Determine the [x, y] coordinate at the center of the cell enclosing the given text.  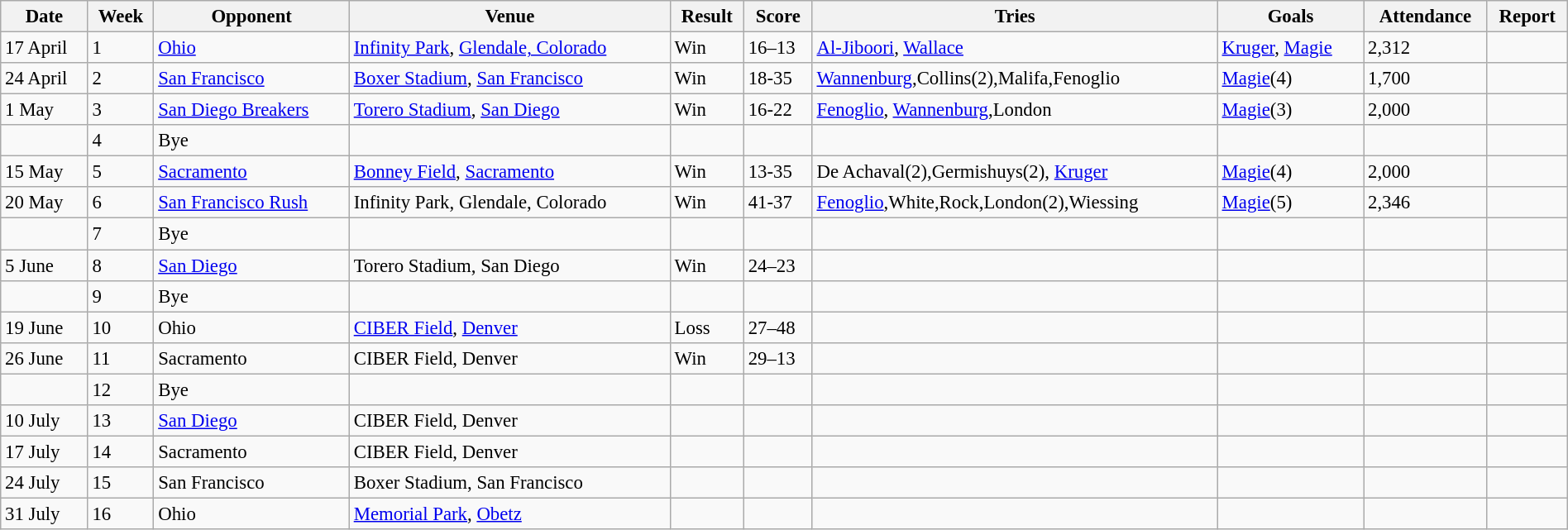
3 [121, 110]
Goals [1290, 17]
15 [121, 483]
6 [121, 203]
24–23 [777, 265]
13 [121, 421]
16–13 [777, 48]
2,346 [1426, 203]
Attendance [1426, 17]
12 [121, 389]
Al-Jiboori, Wallace [1015, 48]
27–48 [777, 327]
15 May [45, 172]
Memorial Park, Obetz [509, 513]
29–13 [777, 358]
Result [706, 17]
18-35 [777, 79]
8 [121, 265]
41-37 [777, 203]
Fenoglio,White,Rock,London(2),Wiessing [1015, 203]
Loss [706, 327]
16-22 [777, 110]
4 [121, 141]
7 [121, 234]
Date [45, 17]
Magie(5) [1290, 203]
Venue [509, 17]
Score [777, 17]
13-35 [777, 172]
19 June [45, 327]
26 June [45, 358]
17 July [45, 451]
11 [121, 358]
17 April [45, 48]
Report [1527, 17]
1 May [45, 110]
10 July [45, 421]
16 [121, 513]
2 [121, 79]
Wannenburg,Collins(2),Malifa,Fenoglio [1015, 79]
24 April [45, 79]
Bonney Field, Sacramento [509, 172]
Opponent [251, 17]
31 July [45, 513]
9 [121, 296]
1,700 [1426, 79]
De Achaval(2),Germishuys(2), Kruger [1015, 172]
Tries [1015, 17]
San Francisco Rush [251, 203]
Magie(3) [1290, 110]
2,312 [1426, 48]
Week [121, 17]
20 May [45, 203]
1 [121, 48]
24 July [45, 483]
5 [121, 172]
Kruger, Magie [1290, 48]
10 [121, 327]
San Diego Breakers [251, 110]
Fenoglio, Wannenburg,London [1015, 110]
5 June [45, 265]
14 [121, 451]
